Provide the (X, Y) coordinate of the cell's center where the given text is located.  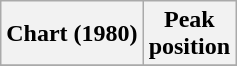
Chart (1980) (72, 34)
Peakposition (189, 34)
